Locate the cell with the specified text and output its [X, Y] center coordinate. 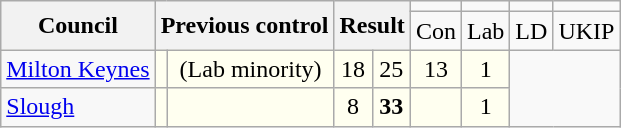
Milton Keynes [78, 69]
18 [353, 69]
Slough [78, 107]
Council [78, 26]
13 [436, 69]
33 [391, 107]
Lab [485, 31]
Result [372, 26]
UKIP [586, 31]
25 [391, 69]
LD [532, 31]
Con [436, 31]
Previous control [244, 26]
8 [353, 107]
(Lab minority) [250, 69]
